Search for the cell housing the specified text and yield its [X, Y] center coordinate. 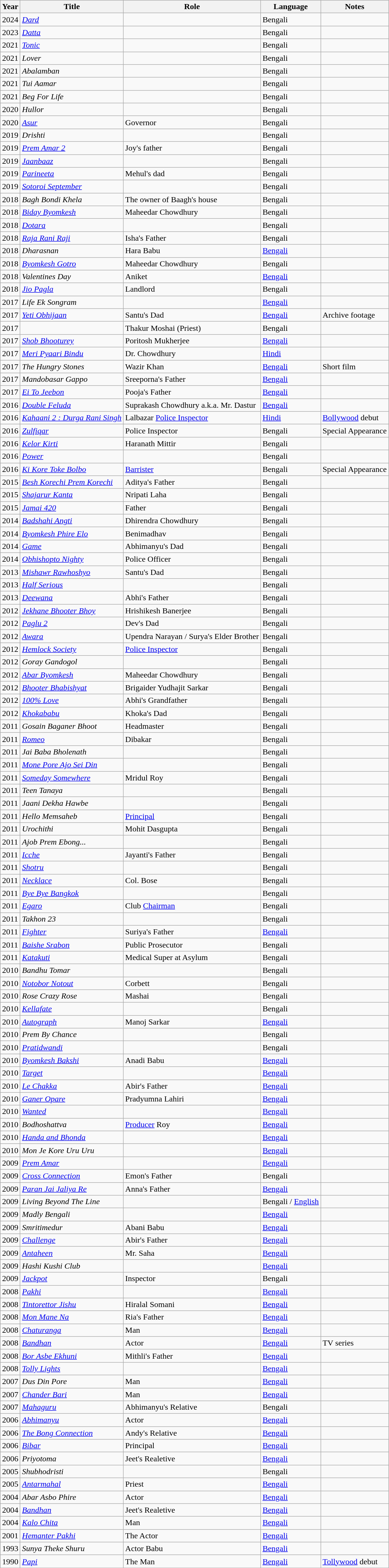
100% Love [72, 700]
Someday Somewhere [72, 777]
Wanted [72, 1112]
Tui Aamar [72, 84]
Priest [192, 1484]
Nripati Laha [192, 495]
Baishe Srabon [72, 945]
Fighter [72, 932]
Pratidwandi [72, 1047]
Mashai [192, 996]
Target [72, 1073]
Sreeporna's Father [192, 379]
Bor Asbe Ekhuni [72, 1356]
Bye Bye Bangkok [72, 893]
Hullor [72, 109]
Thakur Moshai (Priest) [192, 328]
Chander Bari [72, 1394]
Icche [72, 855]
Chaturanga [72, 1330]
1993 [10, 1548]
Isha's Father [192, 238]
Paran Jai Jaliya Re [72, 1189]
1990 [10, 1561]
Hara Babu [192, 251]
Antarmahal [72, 1484]
Double Feluda [72, 405]
Aditya's Father [192, 482]
Tonic [72, 45]
Hashi Kushi Club [72, 1266]
Abalamban [72, 71]
Bodhoshattva [72, 1124]
Year [10, 7]
Police Officer [192, 559]
Abar Byomkesh [72, 675]
Power [72, 456]
Actor Babu [192, 1548]
Yeti Obhijaan [72, 315]
Dard [72, 20]
Jekhane Bhooter Bhoy [72, 611]
Kelor Kirti [72, 444]
Mahaguru [72, 1407]
Ei To Jeebon [72, 392]
Bhooter Bhabishyat [72, 688]
Mishawr Rawhoshyo [72, 572]
Tollywood debut [355, 1561]
Ria's Father [192, 1317]
Jaanbaaz [72, 161]
Smritimedur [72, 1227]
Kahaani 2 : Durga Rani Singh [72, 418]
Sunya Theke Shuru [72, 1548]
Landlord [192, 289]
2024 [10, 20]
Besh Korechi Prem Korechi [72, 482]
TV series [355, 1343]
Mone Pore Ajo Sei Din [72, 765]
Rose Crazy Rose [72, 996]
Shotru [72, 868]
Badshahi Angti [72, 521]
Zulfiqar [72, 431]
Jackpot [72, 1279]
Suprakash Chowdhury a.k.a. Mr. Dastur [192, 405]
Emon's Father [192, 1176]
Deewana [72, 598]
Datta [72, 32]
Kalo Chita [72, 1523]
Producer Roy [192, 1124]
Inspector [192, 1279]
Benimadhav [192, 533]
Mr. Saha [192, 1253]
Manoj Sarkar [192, 1022]
Drishti [72, 135]
The Hungry Stones [72, 366]
Jayanti's Father [192, 855]
Abhimanyu [72, 1420]
Le Chakka [72, 1086]
Role [192, 7]
Goray Gandogol [72, 662]
Shubhodristi [72, 1471]
Andy's Relative [192, 1433]
Biday Byomkesh [72, 212]
Katakuti [72, 957]
Jai Baba Bholenath [72, 752]
Byomkesh Gotro [72, 264]
Headmaster [192, 726]
Mandobasar Gappo [72, 379]
Handa and Bhonda [72, 1137]
Medical Super at Asylum [192, 957]
Antaheen [72, 1253]
The Actor [192, 1536]
2023 [10, 32]
Abhi's Father [192, 598]
Life Ek Songram [72, 302]
Mithli's Father [192, 1356]
Jio Pagla [72, 289]
Abar Asbo Phire [72, 1497]
Dus Din Pore [72, 1381]
Dr. Chowdhury [192, 353]
Takhon 23 [72, 919]
Hiralal Somani [192, 1304]
Notobor Notout [72, 983]
Awara [72, 636]
Papi [72, 1561]
The owner of Baagh's house [192, 200]
Abhimanyu's Relative [192, 1407]
Ajob Prem Ebong... [72, 842]
Obhishopto Nighty [72, 559]
Corbett [192, 983]
Mridul Roy [192, 777]
The Bong Connection [72, 1433]
Hrishikesh Banerjee [192, 611]
Meri Pyaari Bindu [72, 353]
Mon Mane Na [72, 1317]
Shajarur Kanta [72, 495]
Father [192, 508]
Wazir Khan [192, 366]
Suriya's Father [192, 932]
Bollywood debut [355, 418]
Asur [72, 122]
Autograph [72, 1022]
Dibakar [192, 739]
Aniket [192, 276]
Mohit Dasgupta [192, 829]
2001 [10, 1536]
Short film [355, 366]
Egaro [72, 906]
Abhimanyu's Dad [192, 546]
Barrister [192, 469]
Urochithi [72, 829]
Language [291, 7]
Hemlock Society [72, 649]
Sotoroi September [72, 187]
Abani Babu [192, 1227]
Khokababu [72, 713]
Archive footage [355, 315]
Tintorettor Jishu [72, 1304]
Club Chairman [192, 906]
Prem Amar 2 [72, 148]
Poritosh Mukherjee [192, 341]
Valentines Day [72, 276]
The Man [192, 1561]
Anadi Babu [192, 1060]
Living Beyond The Line [72, 1202]
Haranath Mittir [192, 444]
Upendra Narayan / Surya's Elder Brother [192, 636]
Romeo [72, 739]
Cross Connection [72, 1176]
Half Serious [72, 585]
Bengali / English [291, 1202]
Dotara [72, 225]
Shob Bhooturey [72, 341]
Dharasnan [72, 251]
Pooja's Father [192, 392]
Raja Rani Raji [72, 238]
Hemanter Pakhi [72, 1536]
Dhirendra Chowdhury [192, 521]
Ki Kore Toke Bolbo [72, 469]
Governor [192, 122]
Brigaider Yudhajit Sarkar [192, 688]
Jamai 420 [72, 508]
Khoka's Dad [192, 713]
Notes [355, 7]
Prem Amar [72, 1163]
Madly Bengali [72, 1215]
Tolly Lights [72, 1368]
Abhi's Grandfather [192, 700]
Priyotoma [72, 1459]
Lalbazar Police Inspector [192, 418]
Gosain Baganer Bhoot [72, 726]
Prem By Chance [72, 1035]
Bibar [72, 1446]
Paglu 2 [72, 623]
Title [72, 7]
Ganer Opare [72, 1099]
Pradyumna Lahiri [192, 1099]
Bagh Bondi Khela [72, 200]
Anna's Father [192, 1189]
Lover [72, 58]
Teen Tanaya [72, 791]
Bandhu Tomar [72, 970]
Dev's Dad [192, 623]
Beg For Life [72, 97]
Game [72, 546]
Public Prosecutor [192, 945]
Mehul's dad [192, 174]
Necklace [72, 880]
Hello Memsaheb [72, 816]
Jaani Dekha Hawbe [72, 803]
Parineeta [72, 174]
Byomkesh Phire Elo [72, 533]
Byomkesh Bakshi [72, 1060]
Joy's father [192, 148]
Challenge [72, 1240]
Mon Je Kore Uru Uru [72, 1150]
Pakhi [72, 1292]
Col. Bose [192, 880]
Kellafate [72, 1009]
